Pinpoint the cell where the given text exists, returning its [x, y] midpoint coordinate. 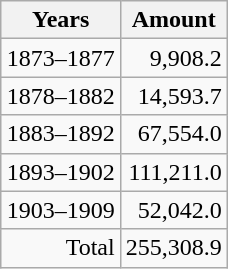
Total [60, 248]
255,308.9 [174, 248]
1883–1892 [60, 134]
1878–1882 [60, 96]
1903–1909 [60, 210]
111,211.0 [174, 172]
Amount [174, 20]
52,042.0 [174, 210]
9,908.2 [174, 58]
1873–1877 [60, 58]
Years [60, 20]
14,593.7 [174, 96]
1893–1902 [60, 172]
67,554.0 [174, 134]
